Locate the cell with the specified text and output its [X, Y] center coordinate. 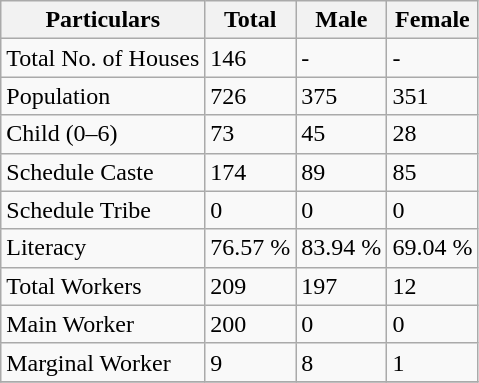
69.04 % [432, 248]
Main Worker [103, 324]
146 [250, 58]
Schedule Caste [103, 172]
9 [250, 362]
726 [250, 96]
Total [250, 20]
12 [432, 286]
Particulars [103, 20]
351 [432, 96]
83.94 % [342, 248]
28 [432, 134]
Schedule Tribe [103, 210]
209 [250, 286]
Male [342, 20]
Population [103, 96]
45 [342, 134]
1 [432, 362]
73 [250, 134]
Total No. of Houses [103, 58]
89 [342, 172]
Female [432, 20]
8 [342, 362]
85 [432, 172]
Literacy [103, 248]
Total Workers [103, 286]
174 [250, 172]
375 [342, 96]
76.57 % [250, 248]
Marginal Worker [103, 362]
Child (0–6) [103, 134]
197 [342, 286]
200 [250, 324]
